Determine the (x, y) coordinate at the center of the cell enclosing the given text.  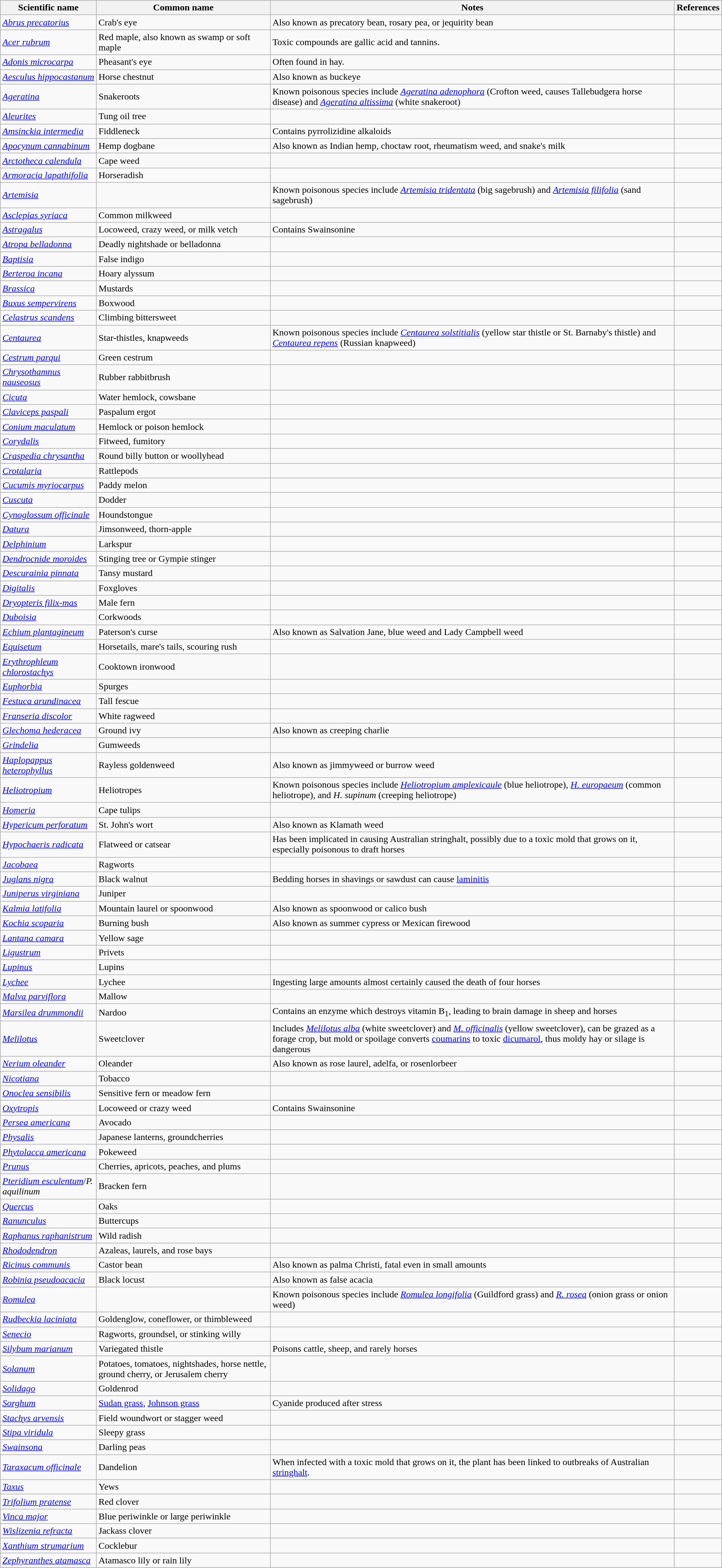
Robinia pseudoacacia (49, 1280)
Also known as rose laurel, adelfa, or rosenlorbeer (472, 1064)
Red maple, also known as swamp or soft maple (184, 42)
Stinging tree or Gympie stinger (184, 559)
Grindelia (49, 745)
Cuscuta (49, 500)
Also known as Indian hemp, choctaw root, rheumatism weed, and snake's milk (472, 146)
Persea americana (49, 1122)
Wild radish (184, 1236)
Xanthium strumarium (49, 1546)
References (698, 8)
Round billy button or woollyhead (184, 456)
Mountain laurel or spoonwood (184, 908)
Blue periwinkle or large periwinkle (184, 1516)
Senecio (49, 1334)
Hoary alyssum (184, 274)
Romulea (49, 1299)
St. John's wort (184, 825)
Kochia scoparia (49, 923)
Celastrus scandens (49, 318)
Berteroa incana (49, 274)
Dandelion (184, 1467)
Vinca major (49, 1516)
Hemp dogbane (184, 146)
Astragalus (49, 230)
Green cestrum (184, 357)
Homeria (49, 810)
Poisons cattle, sheep, and rarely horses (472, 1349)
Sensitive fern or meadow fern (184, 1093)
Ragworts (184, 864)
Adonis microcarpa (49, 62)
Malva parviflora (49, 997)
Paspalum ergot (184, 412)
Fiddleneck (184, 131)
Also known as buckeye (472, 77)
Horseradish (184, 175)
Sudan grass, Johnson grass (184, 1403)
Castor bean (184, 1265)
Tall fescue (184, 701)
Artemisia (49, 195)
Nardoo (184, 1012)
Sleepy grass (184, 1432)
Ricinus communis (49, 1265)
Rubber rabbitbrush (184, 377)
Often found in hay. (472, 62)
Stipa viridula (49, 1432)
Cucumis myriocarpus (49, 485)
Black walnut (184, 879)
Privets (184, 952)
Franseria discolor (49, 716)
Prunus (49, 1166)
Solidago (49, 1388)
Atamasco lily or rain lily (184, 1560)
Silybum marianum (49, 1349)
Spurges (184, 686)
Brassica (49, 288)
Cynoglossum officinale (49, 515)
Larkspur (184, 544)
Lupins (184, 967)
Oaks (184, 1206)
Ageratina (49, 96)
Heliotropes (184, 790)
Rayless goldenweed (184, 765)
Dodder (184, 500)
Field woundwort or stagger weed (184, 1418)
Ingesting large amounts almost certainly caused the death of four horses (472, 982)
Oleander (184, 1064)
Pokeweed (184, 1152)
Rudbeckia laciniata (49, 1319)
Aleurites (49, 116)
Yellow sage (184, 938)
Also known as palma Christi, fatal even in small amounts (472, 1265)
Houndstongue (184, 515)
Stachys arvensis (49, 1418)
Climbing bittersweet (184, 318)
Marsilea drummondii (49, 1012)
Known poisonous species include Heliotropium amplexicaule (blue heliotrope), H. europaeum (common heliotrope), and H. supinum (creeping heliotrope) (472, 790)
Quercus (49, 1206)
Nicotiana (49, 1078)
Digitalis (49, 588)
Cestrum parqui (49, 357)
Common milkweed (184, 215)
Flatweed or catsear (184, 844)
Locoweed or crazy weed (184, 1108)
Contains pyrrolizidine alkaloids (472, 131)
Acer rubrum (49, 42)
Jacobaea (49, 864)
Burning bush (184, 923)
Euphorbia (49, 686)
Raphanus raphanistrum (49, 1236)
Atropa belladonna (49, 244)
Phytolacca americana (49, 1152)
Variegated thistle (184, 1349)
Buxus sempervirens (49, 303)
Arctotheca calendula (49, 160)
Echium plantagineum (49, 632)
Crab's eye (184, 22)
Corkwoods (184, 617)
Amsinckia intermedia (49, 131)
Bracken fern (184, 1187)
Gumweeds (184, 745)
Sorghum (49, 1403)
Trifolium pratense (49, 1502)
When infected with a toxic mold that grows on it, the plant has been linked to outbreaks of Australian stringhalt. (472, 1467)
Nerium oleander (49, 1064)
Baptisia (49, 259)
Avocado (184, 1122)
Apocynum cannabinum (49, 146)
Haplopappus heterophyllus (49, 765)
Also known as false acacia (472, 1280)
Paterson's curse (184, 632)
Goldenglow, coneflower, or thimbleweed (184, 1319)
Toxic compounds are gallic acid and tannins. (472, 42)
Dryopteris filix-mas (49, 603)
Taraxacum officinale (49, 1467)
Notes (472, 8)
Water hemlock, cowsbane (184, 397)
Buttercups (184, 1221)
Horse chestnut (184, 77)
Chrysothamnus nauseosus (49, 377)
White ragweed (184, 716)
Jimsonweed, thorn-apple (184, 529)
Yews (184, 1487)
Wislizenia refracta (49, 1531)
Delphinium (49, 544)
Mustards (184, 288)
Juglans nigra (49, 879)
Aesculus hippocastanum (49, 77)
Horsetails, mare's tails, scouring rush (184, 647)
Centaurea (49, 338)
Hypericum perforatum (49, 825)
Craspedia chrysantha (49, 456)
Foxgloves (184, 588)
Zephyranthes atamasca (49, 1560)
Dendrocnide moroides (49, 559)
Festuca arundinacea (49, 701)
Heliotropium (49, 790)
Rhododendron (49, 1250)
Tobacco (184, 1078)
Scientific name (49, 8)
Known poisonous species include Ageratina adenophora (Crofton weed, causes Tallebudgera horse disease) and Ageratina altissima (white snakeroot) (472, 96)
Armoracia lapathifolia (49, 175)
Star-thistles, knapweeds (184, 338)
Claviceps paspali (49, 412)
Also known as spoonwood or calico bush (472, 908)
Onoclea sensibilis (49, 1093)
Male fern (184, 603)
Ragworts, groundsel, or stinking willy (184, 1334)
Tung oil tree (184, 116)
Red clover (184, 1502)
Goldenrod (184, 1388)
Bedding horses in shavings or sawdust can cause laminitis (472, 879)
Sweetclover (184, 1039)
Ligustrum (49, 952)
Abrus precatorius (49, 22)
Contains an enzyme which destroys vitamin B1, leading to brain damage in sheep and horses (472, 1012)
Pteridium esculentum/P. aquilinum (49, 1187)
Lupinus (49, 967)
Erythrophleum chlorostachys (49, 666)
Descurainia pinnata (49, 573)
Known poisonous species include Romulea longifolia (Guildford grass) and R. rosea (onion grass or onion weed) (472, 1299)
Cape tulips (184, 810)
Crotalaria (49, 471)
Also known as Klamath weed (472, 825)
Rattlepods (184, 471)
Tansy mustard (184, 573)
Darling peas (184, 1447)
Cocklebur (184, 1546)
Cooktown ironwood (184, 666)
Asclepias syriaca (49, 215)
Juniperus virginiana (49, 894)
Known poisonous species include Artemisia tridentata (big sagebrush) and Artemisia filifolia (sand sagebrush) (472, 195)
Pheasant's eye (184, 62)
Deadly nightshade or belladonna (184, 244)
Japanese lanterns, groundcherries (184, 1137)
Juniper (184, 894)
Ground ivy (184, 731)
Potatoes, tomatoes, nightshades, horse nettle, ground cherry, or Jerusalem cherry (184, 1369)
Cyanide produced after stress (472, 1403)
Corydalis (49, 441)
Equisetum (49, 647)
Taxus (49, 1487)
Also known as summer cypress or Mexican firewood (472, 923)
Kalmia latifolia (49, 908)
Ranunculus (49, 1221)
Snakeroots (184, 96)
False indigo (184, 259)
Solanum (49, 1369)
Azaleas, laurels, and rose bays (184, 1250)
Also known as creeping charlie (472, 731)
Paddy melon (184, 485)
Duboisia (49, 617)
Swainsona (49, 1447)
Melilotus (49, 1039)
Cicuta (49, 397)
Hemlock or poison hemlock (184, 426)
Also known as jimmyweed or burrow weed (472, 765)
Mallow (184, 997)
Common name (184, 8)
Known poisonous species include Centaurea solstitialis (yellow star thistle or St. Barnaby's thistle) and Centaurea repens (Russian knapweed) (472, 338)
Physalis (49, 1137)
Has been implicated in causing Australian stringhalt, possibly due to a toxic mold that grows on it, especially poisonous to draft horses (472, 844)
Conium maculatum (49, 426)
Glechoma hederacea (49, 731)
Lantana camara (49, 938)
Cape weed (184, 160)
Also known as Salvation Jane, blue weed and Lady Campbell weed (472, 632)
Oxytropis (49, 1108)
Black locust (184, 1280)
Boxwood (184, 303)
Also known as precatory bean, rosary pea, or jequirity bean (472, 22)
Locoweed, crazy weed, or milk vetch (184, 230)
Datura (49, 529)
Cherries, apricots, peaches, and plums (184, 1166)
Fitweed, fumitory (184, 441)
Hypochaeris radicata (49, 844)
Jackass clover (184, 1531)
